Search for the cell housing the specified text and yield its (x, y) center coordinate. 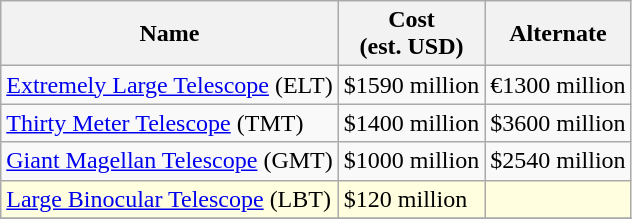
Thirty Meter Telescope (TMT) (170, 123)
Extremely Large Telescope (ELT) (170, 85)
Giant Magellan Telescope (GMT) (170, 161)
$3600 million (558, 123)
$1590 million (411, 85)
Cost(est. USD) (411, 34)
Large Binocular Telescope (LBT) (170, 199)
€1300 million (558, 85)
$2540 million (558, 161)
Alternate (558, 34)
$1000 million (411, 161)
Name (170, 34)
$120 million (411, 199)
$1400 million (411, 123)
